Return the (x, y) coordinate for the center point of the cell that contains the specified text.  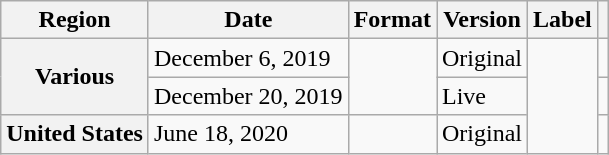
Various (75, 77)
Live (482, 96)
Date (248, 20)
Format (392, 20)
June 18, 2020 (248, 134)
December 6, 2019 (248, 58)
Region (75, 20)
Label (563, 20)
Version (482, 20)
December 20, 2019 (248, 96)
United States (75, 134)
